Provide the [X, Y] coordinate of the cell's center where the given text is located.  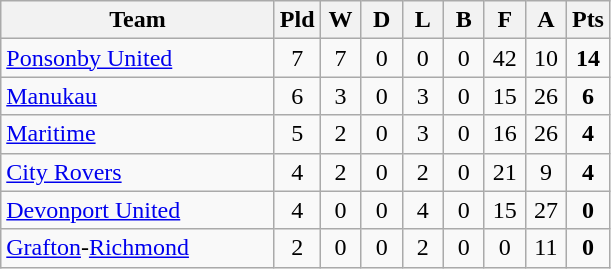
Ponsonby United [138, 58]
5 [297, 134]
16 [504, 134]
21 [504, 172]
B [464, 20]
Maritime [138, 134]
A [546, 20]
10 [546, 58]
11 [546, 248]
Team [138, 20]
Manukau [138, 96]
14 [588, 58]
W [340, 20]
Devonport United [138, 210]
Grafton-Richmond [138, 248]
42 [504, 58]
F [504, 20]
City Rovers [138, 172]
L [422, 20]
Pts [588, 20]
Pld [297, 20]
9 [546, 172]
27 [546, 210]
D [382, 20]
